Identify which cell holds the provided text, then report its [x, y] central coordinate. 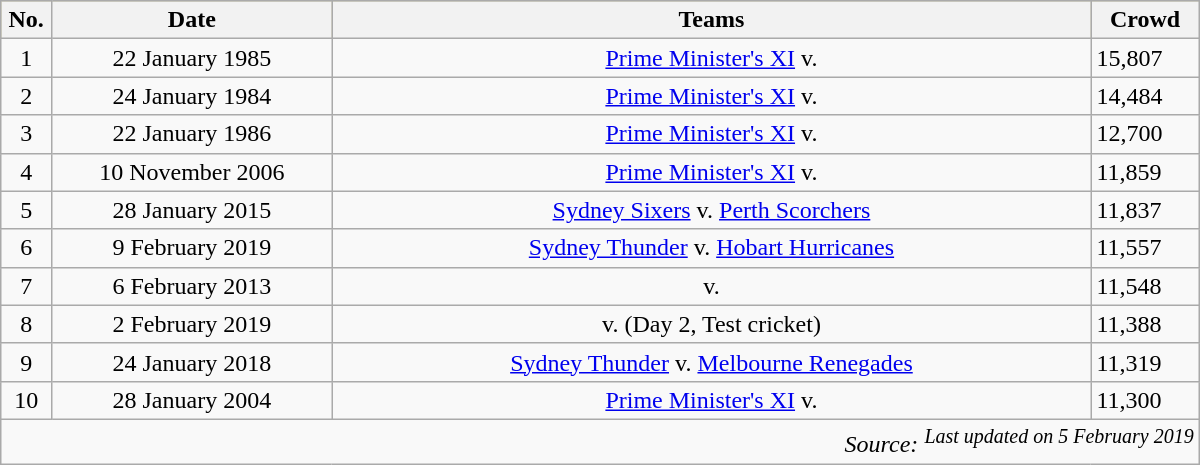
4 [26, 172]
v. [712, 286]
22 January 1985 [192, 58]
11,557 [1145, 248]
28 January 2015 [192, 210]
Source: Last updated on 5 February 2019 [600, 442]
5 [26, 210]
11,319 [1145, 362]
12,700 [1145, 134]
Teams [712, 20]
11,388 [1145, 324]
11,859 [1145, 172]
Crowd [1145, 20]
Sydney Sixers v. Perth Scorchers [712, 210]
22 January 1986 [192, 134]
8 [26, 324]
24 January 2018 [192, 362]
3 [26, 134]
No. [26, 20]
11,548 [1145, 286]
1 [26, 58]
2 [26, 96]
28 January 2004 [192, 400]
Sydney Thunder v. Hobart Hurricanes [712, 248]
6 [26, 248]
7 [26, 286]
Date [192, 20]
v. (Day 2, Test cricket) [712, 324]
2 February 2019 [192, 324]
9 February 2019 [192, 248]
11,300 [1145, 400]
10 [26, 400]
Sydney Thunder v. Melbourne Renegades [712, 362]
11,837 [1145, 210]
14,484 [1145, 96]
15,807 [1145, 58]
10 November 2006 [192, 172]
6 February 2013 [192, 286]
24 January 1984 [192, 96]
9 [26, 362]
